Detect which cell encompasses the target text, then output its (x, y) center coordinate. 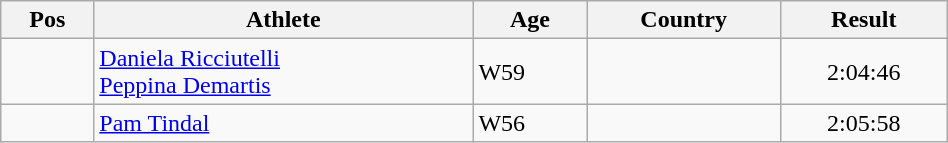
W59 (530, 72)
Country (684, 20)
Age (530, 20)
W56 (530, 123)
Result (864, 20)
Pos (48, 20)
2:05:58 (864, 123)
Pam Tindal (284, 123)
2:04:46 (864, 72)
Athlete (284, 20)
Daniela RicciutelliPeppina Demartis (284, 72)
